Identify which cell holds the provided text, then report its (X, Y) central coordinate. 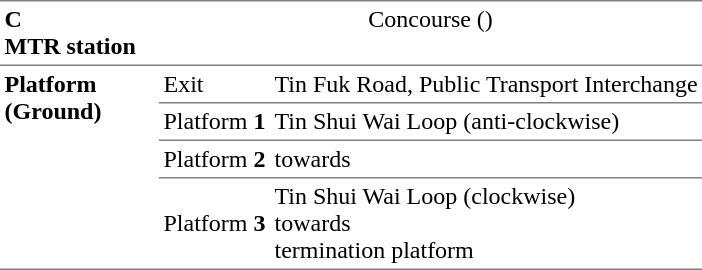
Platform 1 (214, 123)
Tin Shui Wai Loop (clockwise) towards termination platform (486, 224)
Platform(Ground) (80, 168)
Tin Fuk Road, Public Transport Interchange (486, 85)
CMTR station (80, 33)
Exit (214, 85)
towards (486, 160)
Concourse () (430, 33)
Tin Shui Wai Loop (anti-clockwise) (486, 123)
Platform 2 (214, 160)
Platform 3 (214, 224)
